Provide the [X, Y] coordinate of the cell's center where the given text is located.  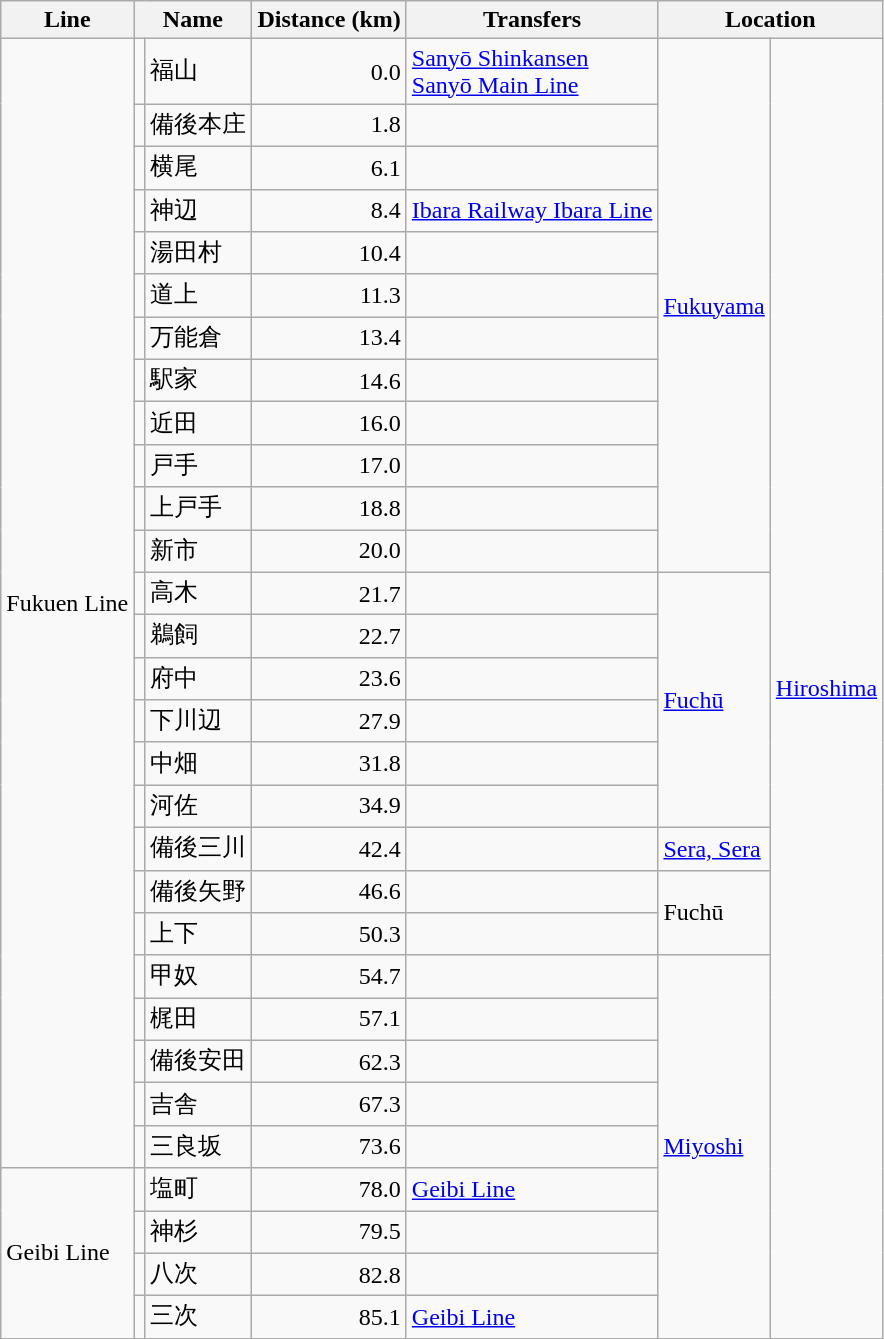
備後安田 [198, 1062]
27.9 [329, 722]
備後三川 [198, 848]
46.6 [329, 892]
10.4 [329, 254]
0.0 [329, 72]
八次 [198, 1274]
Location [770, 20]
20.0 [329, 552]
鵜飼 [198, 636]
Sanyō Shinkansen Sanyō Main Line [532, 72]
82.8 [329, 1274]
79.5 [329, 1232]
Ibara Railway Ibara Line [532, 210]
Fukuyama [714, 306]
31.8 [329, 764]
8.4 [329, 210]
万能倉 [198, 338]
高木 [198, 594]
湯田村 [198, 254]
6.1 [329, 168]
横尾 [198, 168]
Line [68, 20]
上下 [198, 934]
Transfers [532, 20]
18.8 [329, 508]
三良坂 [198, 1146]
駅家 [198, 380]
上戸手 [198, 508]
甲奴 [198, 976]
道上 [198, 296]
22.7 [329, 636]
備後矢野 [198, 892]
21.7 [329, 594]
14.6 [329, 380]
塩町 [198, 1190]
23.6 [329, 678]
梶田 [198, 1020]
神辺 [198, 210]
11.3 [329, 296]
1.8 [329, 126]
吉舎 [198, 1104]
府中 [198, 678]
福山 [198, 72]
13.4 [329, 338]
78.0 [329, 1190]
下川辺 [198, 722]
62.3 [329, 1062]
34.9 [329, 806]
戸手 [198, 466]
中畑 [198, 764]
備後本庄 [198, 126]
Miyoshi [714, 1146]
Fukuen Line [68, 604]
Name [193, 20]
Hiroshima [826, 688]
近田 [198, 424]
新市 [198, 552]
神杉 [198, 1232]
54.7 [329, 976]
42.4 [329, 848]
三次 [198, 1318]
16.0 [329, 424]
73.6 [329, 1146]
Distance (km) [329, 20]
50.3 [329, 934]
17.0 [329, 466]
67.3 [329, 1104]
河佐 [198, 806]
85.1 [329, 1318]
Sera, Sera [714, 848]
57.1 [329, 1020]
